Pinpoint the cell where the given text exists, returning its (X, Y) midpoint coordinate. 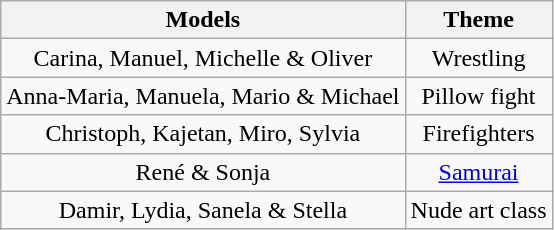
Pillow fight (478, 96)
Samurai (478, 172)
Nude art class (478, 210)
Christoph, Kajetan, Miro, Sylvia (203, 134)
Carina, Manuel, Michelle & Oliver (203, 58)
Anna-Maria, Manuela, Mario & Michael (203, 96)
Models (203, 20)
Firefighters (478, 134)
Wrestling (478, 58)
Damir, Lydia, Sanela & Stella (203, 210)
Theme (478, 20)
René & Sonja (203, 172)
